Extract the (X, Y) coordinate from the center of the cell holding the provided text.  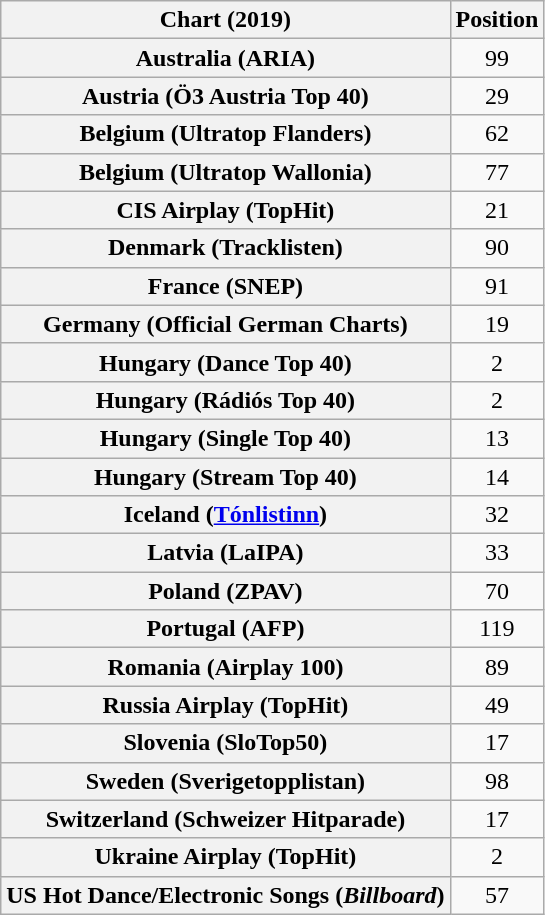
32 (497, 515)
Belgium (Ultratop Flanders) (226, 134)
Latvia (LaIPA) (226, 553)
Chart (2019) (226, 20)
29 (497, 96)
90 (497, 248)
CIS Airplay (TopHit) (226, 210)
Hungary (Single Top 40) (226, 438)
Portugal (AFP) (226, 629)
US Hot Dance/Electronic Songs (Billboard) (226, 895)
33 (497, 553)
49 (497, 705)
Sweden (Sverigetopplistan) (226, 781)
Belgium (Ultratop Wallonia) (226, 172)
Hungary (Dance Top 40) (226, 362)
Germany (Official German Charts) (226, 324)
89 (497, 667)
Romania (Airplay 100) (226, 667)
Austria (Ö3 Austria Top 40) (226, 96)
119 (497, 629)
Hungary (Rádiós Top 40) (226, 400)
Position (497, 20)
Switzerland (Schweizer Hitparade) (226, 819)
Poland (ZPAV) (226, 591)
57 (497, 895)
Slovenia (SloTop50) (226, 743)
91 (497, 286)
19 (497, 324)
Denmark (Tracklisten) (226, 248)
77 (497, 172)
France (SNEP) (226, 286)
21 (497, 210)
Hungary (Stream Top 40) (226, 477)
Ukraine Airplay (TopHit) (226, 857)
13 (497, 438)
Australia (ARIA) (226, 58)
Russia Airplay (TopHit) (226, 705)
62 (497, 134)
70 (497, 591)
14 (497, 477)
99 (497, 58)
98 (497, 781)
Iceland (Tónlistinn) (226, 515)
